Find where the given text appears and provide that cell's center as [X, Y] coordinate. 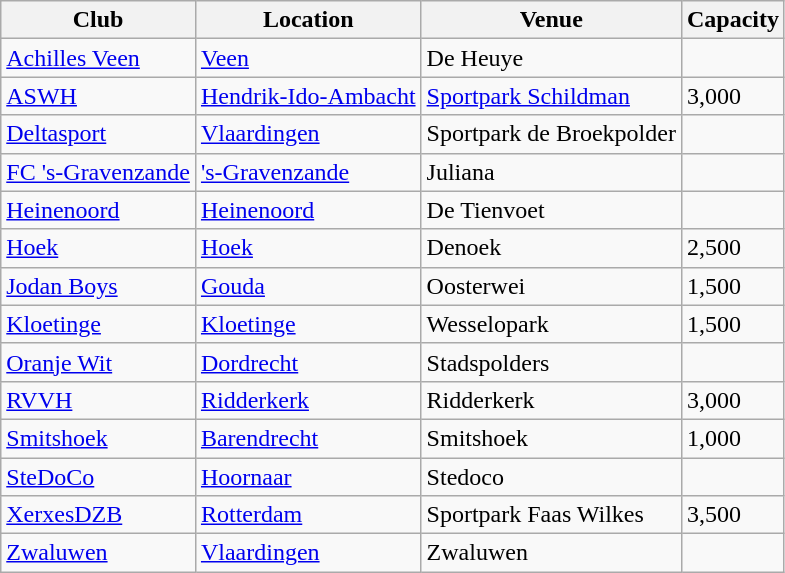
Venue [551, 20]
Sportpark Schildman [551, 96]
SteDoCo [98, 477]
Deltasport [98, 134]
Hoornaar [308, 477]
Stadspolders [551, 362]
1,000 [732, 438]
Denoek [551, 248]
Dordrecht [308, 362]
Stedoco [551, 477]
Sportpark Faas Wilkes [551, 515]
Wesselopark [551, 324]
's-Gravenzande [308, 172]
2,500 [732, 248]
Sportpark de Broekpolder [551, 134]
3,500 [732, 515]
Achilles Veen [98, 58]
Hendrik-Ido-Ambacht [308, 96]
ASWH [98, 96]
Juliana [551, 172]
Gouda [308, 286]
Oosterwei [551, 286]
Capacity [732, 20]
Rotterdam [308, 515]
Club [98, 20]
De Heuye [551, 58]
Jodan Boys [98, 286]
Oranje Wit [98, 362]
RVVH [98, 400]
FC 's-Gravenzande [98, 172]
Veen [308, 58]
XerxesDZB [98, 515]
Location [308, 20]
De Tienvoet [551, 210]
Barendrecht [308, 438]
